Scan for the cell matching the given text and deliver its (x, y) coordinate at center. 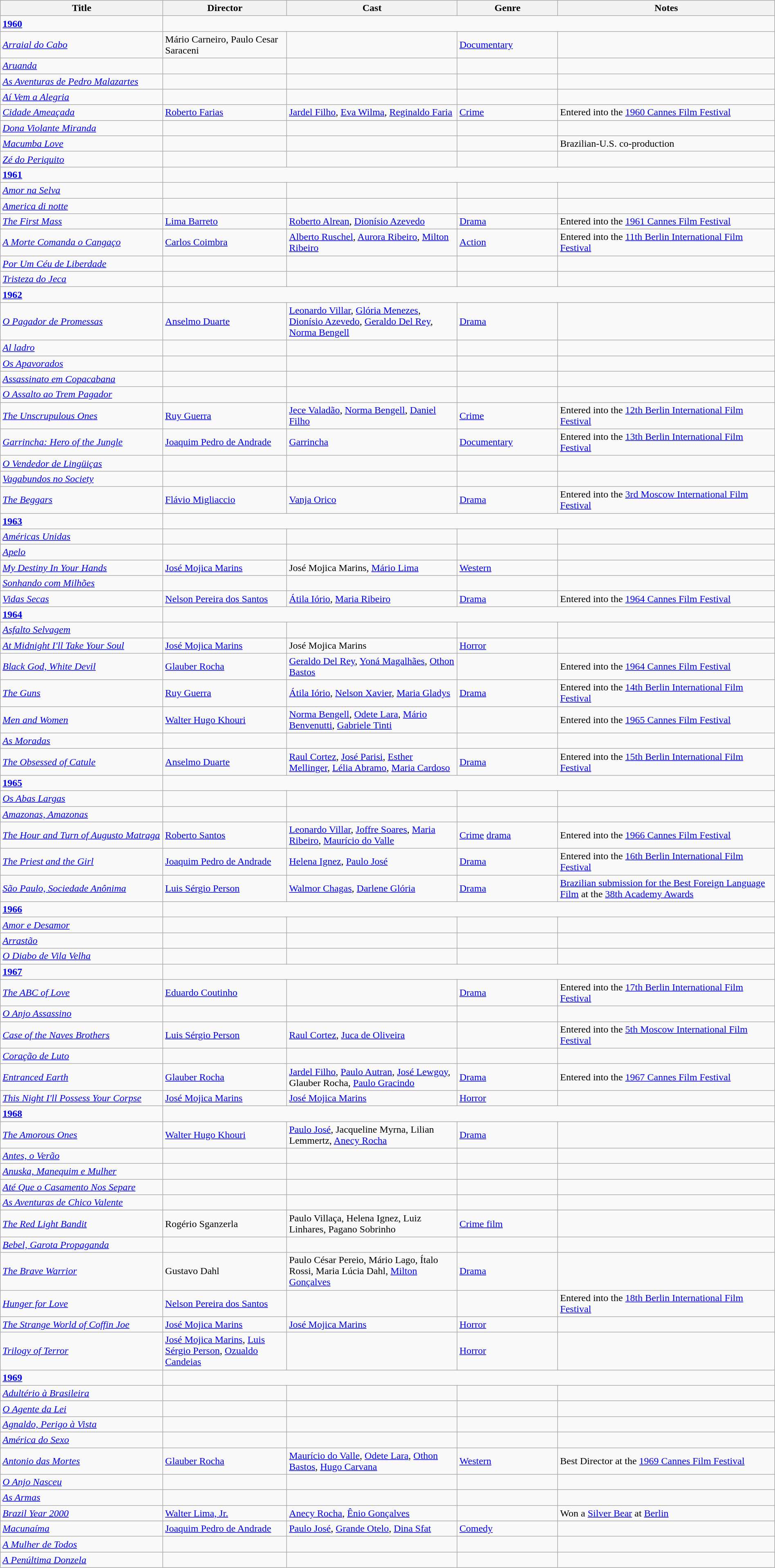
Maurício do Valle, Odete Lara, Othon Bastos, Hugo Carvana (372, 1461)
Crime film (507, 1224)
Átila Iório, Nelson Xavier, Maria Gladys (372, 693)
Entered into the 5th Moscow International Film Festival (666, 1035)
Walmor Chagas, Darlene Glória (372, 889)
Notes (666, 8)
As Moradas (82, 741)
Jardel Filho, Eva Wilma, Reginaldo Faria (372, 112)
Roberto Alrean, Dionísio Azevedo (372, 222)
1965 (82, 783)
1960 (82, 24)
Entered into the 13th Berlin International Film Festival (666, 442)
Amor e Desamor (82, 925)
Entered into the 16th Berlin International Film Festival (666, 862)
A Penúltima Donzela (82, 1560)
Tristeza do Jeca (82, 279)
America di notte (82, 206)
Garrincha: Hero of the Jungle (82, 442)
Garrincha (372, 442)
Roberto Santos (225, 836)
The Unscrupulous Ones (82, 415)
Entered into the 18th Berlin International Film Festival (666, 1303)
Entranced Earth (82, 1077)
The Red Light Bandit (82, 1224)
Lima Barreto (225, 222)
Os Abas Largas (82, 798)
Paulo César Pereio, Mário Lago, Ítalo Rossi, Maria Lúcia Dahl, Milton Gonçalves (372, 1271)
Helena Ignez, Paulo José (372, 862)
Átila Iório, Maria Ribeiro (372, 599)
Arrastão (82, 941)
Entered into the 15th Berlin International Film Festival (666, 762)
Vagabundos no Society (82, 479)
Title (82, 8)
Al ladro (82, 348)
1963 (82, 521)
Mário Carneiro, Paulo Cesar Saraceni (225, 45)
Assassinato em Copacabana (82, 379)
The Brave Warrior (82, 1271)
Arraial do Cabo (82, 45)
1962 (82, 295)
As Aventuras de Chico Valente (82, 1203)
Leonardo Villar, Glória Menezes, Dionísio Azevedo, Geraldo Del Rey, Norma Bengell (372, 321)
Roberto Farias (225, 112)
Américas Unidas (82, 537)
Best Director at the 1969 Cannes Film Festival (666, 1461)
The First Mass (82, 222)
Entered into the 3rd Moscow International Film Festival (666, 500)
Geraldo Del Rey, Yoná Magalhães, Othon Bastos (372, 666)
Entered into the 1961 Cannes Film Festival (666, 222)
This Night I'll Possess Your Corpse (82, 1098)
Aí Vem a Alegria (82, 97)
Brazilian submission for the Best Foreign Language Film at the 38th Academy Awards (666, 889)
Gustavo Dahl (225, 1271)
O Vendedor de Lingüiças (82, 463)
Jardel Filho, Paulo Autran, José Lewgoy, Glauber Rocha, Paulo Gracindo (372, 1077)
Macunaíma (82, 1529)
Antes, o Verão (82, 1156)
The Priest and the Girl (82, 862)
The Guns (82, 693)
Apelo (82, 552)
1968 (82, 1113)
Norma Bengell, Odete Lara, Mário Benvenutti, Gabriele Tinti (372, 719)
A Morte Comanda o Cangaço (82, 243)
Macumba Love (82, 143)
Men and Women (82, 719)
José Mojica Marins, Mário Lima (372, 568)
At Midnight I'll Take Your Soul (82, 645)
Walter Lima, Jr. (225, 1513)
As Armas (82, 1498)
Crime drama (507, 836)
Brazilian-U.S. co-production (666, 143)
Aruanda (82, 66)
Vidas Secas (82, 599)
O Agente da Lei (82, 1409)
Antonio das Mortes (82, 1461)
Won a Silver Bear at Berlin (666, 1513)
Até Que o Casamento Nos Separe (82, 1187)
Entered into the 1967 Cannes Film Festival (666, 1077)
O Diabo de Vila Velha (82, 956)
Trilogy of Terror (82, 1351)
Leonardo Villar, Joffre Soares, Maria Ribeiro, Maurício do Valle (372, 836)
Comedy (507, 1529)
São Paulo, Sociedade Anônima (82, 889)
Adultério à Brasileira (82, 1393)
Hunger for Love (82, 1303)
1961 (82, 175)
Carlos Coimbra (225, 243)
Bebel, Garota Propaganda (82, 1245)
Entered into the 1960 Cannes Film Festival (666, 112)
1969 (82, 1378)
Genre (507, 8)
Entered into the 12th Berlin International Film Festival (666, 415)
Amor na Selva (82, 190)
Anecy Rocha, Ênio Gonçalves (372, 1513)
Eduardo Coutinho (225, 992)
The Obsessed of Catule (82, 762)
Anuska, Manequim e Mulher (82, 1172)
Black God, White Devil (82, 666)
Zé do Periquito (82, 159)
Asfalto Selvagem (82, 630)
Jece Valadão, Norma Bengell, Daniel Filho (372, 415)
O Anjo Assassino (82, 1014)
1964 (82, 614)
The Beggars (82, 500)
Entered into the 1966 Cannes Film Festival (666, 836)
My Destiny In Your Hands (82, 568)
Agnaldo, Perigo à Vista (82, 1424)
Brazil Year 2000 (82, 1513)
Entered into the 17th Berlin International Film Festival (666, 992)
The Strange World of Coffin Joe (82, 1324)
The ABC of Love (82, 992)
Rogério Sganzerla (225, 1224)
Flávio Migliaccio (225, 500)
América do Sexo (82, 1440)
1967 (82, 972)
As Aventuras de Pedro Malazartes (82, 81)
O Pagador de Promessas (82, 321)
Director (225, 8)
Cidade Ameaçada (82, 112)
Coração de Luto (82, 1056)
Entered into the 14th Berlin International Film Festival (666, 693)
Paulo Villaça, Helena Ignez, Luiz Linhares, Pagano Sobrinho (372, 1224)
The Hour and Turn of Augusto Matraga (82, 836)
Cast (372, 8)
Sonhando com Milhões (82, 583)
Case of the Naves Brothers (82, 1035)
Os Apavorados (82, 363)
Vanja Orico (372, 500)
Raul Cortez, Juca de Oliveira (372, 1035)
O Assalto ao Trem Pagador (82, 394)
Raul Cortez, José Parisi, Esther Mellinger, Lélia Abramo, Maria Cardoso (372, 762)
Entered into the 11th Berlin International Film Festival (666, 243)
Por Um Céu de Liberdade (82, 264)
1966 (82, 909)
Paulo José, Grande Otelo, Dina Sfat (372, 1529)
Dona Violante Miranda (82, 128)
A Mulher de Todos (82, 1544)
O Anjo Nasceu (82, 1482)
José Mojica Marins, Luis Sérgio Person, Ozualdo Candeias (225, 1351)
Alberto Ruschel, Aurora Ribeiro, Milton Ribeiro (372, 243)
Paulo José, Jacqueline Myrna, Lilian Lemmertz, Anecy Rocha (372, 1135)
Action (507, 243)
The Amorous Ones (82, 1135)
Amazonas, Amazonas (82, 814)
Entered into the 1965 Cannes Film Festival (666, 719)
